Find where the given text appears and provide that cell's center as [x, y] coordinate. 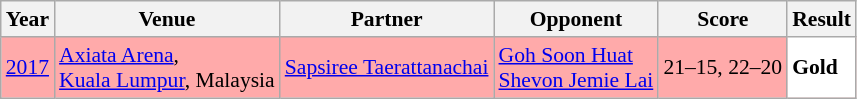
Venue [167, 19]
Axiata Arena,Kuala Lumpur, Malaysia [167, 68]
2017 [28, 68]
Score [722, 19]
21–15, 22–20 [722, 68]
Opponent [576, 19]
Gold [822, 68]
Partner [387, 19]
Result [822, 19]
Sapsiree Taerattanachai [387, 68]
Year [28, 19]
Goh Soon Huat Shevon Jemie Lai [576, 68]
